Search for the cell housing the specified text and yield its [X, Y] center coordinate. 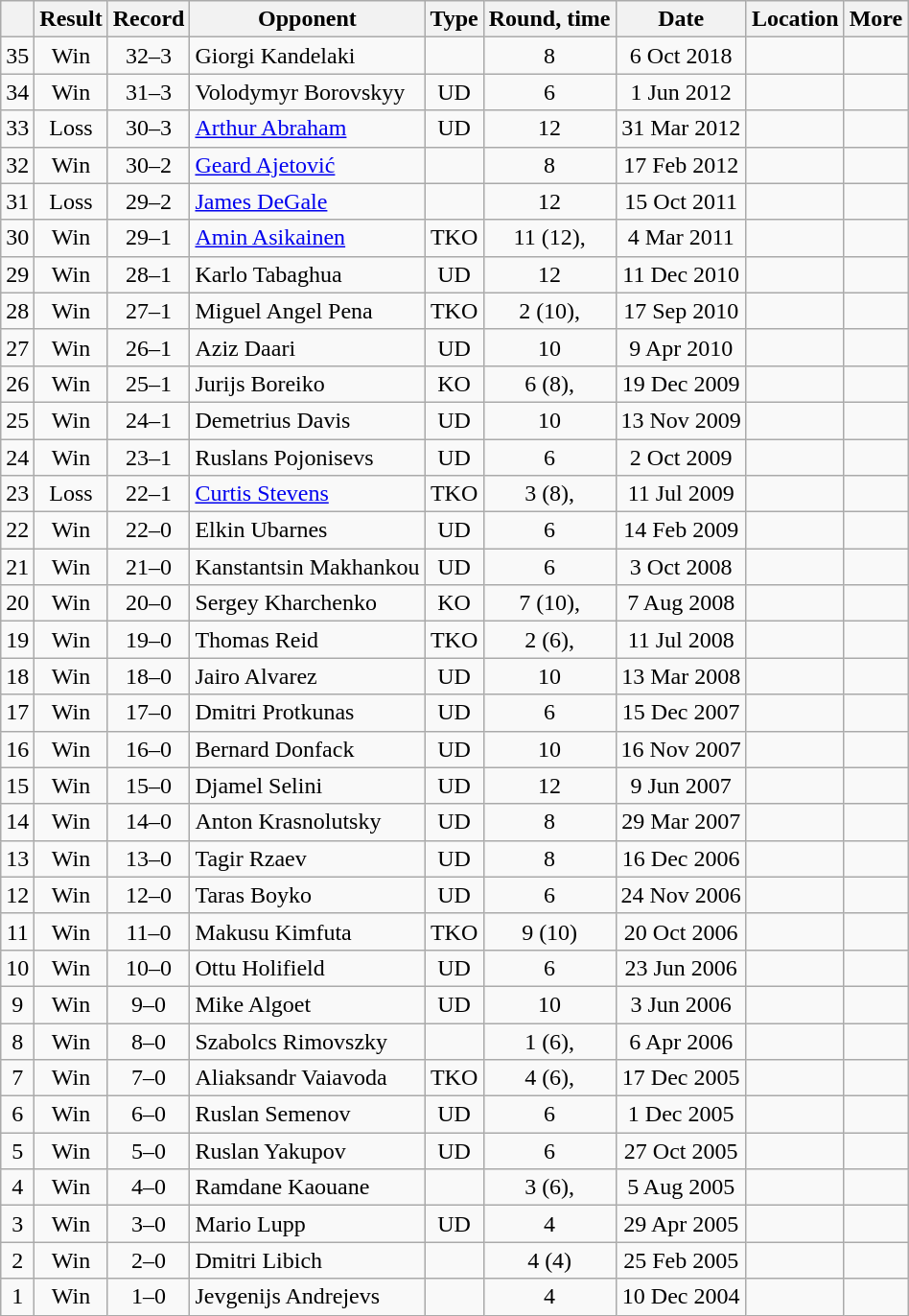
Arthur Abraham [307, 129]
Miguel Angel Pena [307, 311]
Record [149, 19]
4–0 [149, 1187]
29 Apr 2005 [681, 1224]
Jairo Alvarez [307, 676]
15–0 [149, 786]
12–0 [149, 895]
2 [17, 1260]
17–0 [149, 713]
Sergey Kharchenko [307, 603]
Taras Boyko [307, 895]
6 Oct 2018 [681, 56]
17 Feb 2012 [681, 165]
Dmitri Libich [307, 1260]
Elkin Ubarnes [307, 530]
Demetrius Davis [307, 420]
Karlo Tabaghua [307, 274]
19–0 [149, 640]
7 [17, 1078]
5–0 [149, 1151]
23 [17, 494]
34 [17, 92]
Result [71, 19]
Date [681, 19]
27 Oct 2005 [681, 1151]
21 [17, 567]
7 (10), [549, 603]
32–3 [149, 56]
7 Aug 2008 [681, 603]
9 (10) [549, 931]
31 Mar 2012 [681, 129]
30 [17, 238]
10–0 [149, 968]
25–1 [149, 384]
24 [17, 458]
32 [17, 165]
9 Jun 2007 [681, 786]
25 [17, 420]
Thomas Reid [307, 640]
14 [17, 822]
3 (8), [549, 494]
Tagir Rzaev [307, 858]
17 Sep 2010 [681, 311]
18 [17, 676]
Amin Asikainen [307, 238]
Aziz Daari [307, 347]
Dmitri Protkunas [307, 713]
14–0 [149, 822]
23–1 [149, 458]
24 Nov 2006 [681, 895]
26–1 [149, 347]
28–1 [149, 274]
Ruslan Semenov [307, 1115]
7–0 [149, 1078]
22–1 [149, 494]
9 Apr 2010 [681, 347]
Type [454, 19]
23 Jun 2006 [681, 968]
Volodymyr Borovskyy [307, 92]
27 [17, 347]
11–0 [149, 931]
3 Jun 2006 [681, 1004]
Ramdane Kaouane [307, 1187]
Mike Algoet [307, 1004]
33 [17, 129]
35 [17, 56]
3–0 [149, 1224]
Location [795, 19]
1 (6), [549, 1041]
29–2 [149, 201]
13 [17, 858]
13–0 [149, 858]
Opponent [307, 19]
1 [17, 1297]
Ruslan Yakupov [307, 1151]
11 (12), [549, 238]
2 (10), [549, 311]
9 [17, 1004]
2 Oct 2009 [681, 458]
17 [17, 713]
16 Nov 2007 [681, 749]
Ottu Holifield [307, 968]
2–0 [149, 1260]
15 Dec 2007 [681, 713]
Anton Krasnolutsky [307, 822]
25 Feb 2005 [681, 1260]
17 Dec 2005 [681, 1078]
21–0 [149, 567]
26 [17, 384]
Giorgi Kandelaki [307, 56]
5 Aug 2005 [681, 1187]
4 (6), [549, 1078]
3 (6), [549, 1187]
Djamel Selini [307, 786]
1–0 [149, 1297]
Aliaksandr Vaiavoda [307, 1078]
20–0 [149, 603]
27–1 [149, 311]
30–3 [149, 129]
Bernard Donfack [307, 749]
1 Dec 2005 [681, 1115]
20 [17, 603]
Jevgenijs Andrejevs [307, 1297]
8–0 [149, 1041]
14 Feb 2009 [681, 530]
15 Oct 2011 [681, 201]
Curtis Stevens [307, 494]
19 Dec 2009 [681, 384]
11 Jul 2009 [681, 494]
Makusu Kimfuta [307, 931]
11 Jul 2008 [681, 640]
2 (6), [549, 640]
3 [17, 1224]
13 Nov 2009 [681, 420]
4 Mar 2011 [681, 238]
24–1 [149, 420]
30–2 [149, 165]
11 [17, 931]
13 Mar 2008 [681, 676]
Mario Lupp [307, 1224]
Szabolcs Rimovszky [307, 1041]
1 Jun 2012 [681, 92]
4 (4) [549, 1260]
6 (8), [549, 384]
31–3 [149, 92]
22–0 [149, 530]
16 [17, 749]
16 Dec 2006 [681, 858]
Kanstantsin Makhankou [307, 567]
5 [17, 1151]
16–0 [149, 749]
15 [17, 786]
19 [17, 640]
29 Mar 2007 [681, 822]
18–0 [149, 676]
31 [17, 201]
Jurijs Boreiko [307, 384]
6–0 [149, 1115]
3 Oct 2008 [681, 567]
6 Apr 2006 [681, 1041]
James DeGale [307, 201]
Geard Ajetović [307, 165]
22 [17, 530]
29 [17, 274]
10 Dec 2004 [681, 1297]
9–0 [149, 1004]
29–1 [149, 238]
More [876, 19]
Ruslans Pojonisevs [307, 458]
20 Oct 2006 [681, 931]
11 Dec 2010 [681, 274]
28 [17, 311]
Round, time [549, 19]
